Detect which cell encompasses the target text, then output its [x, y] center coordinate. 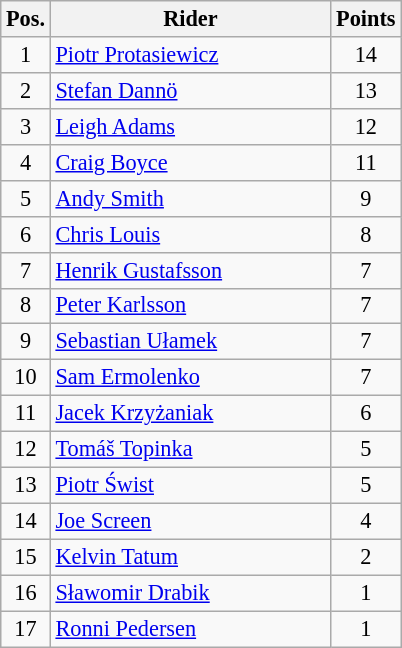
Sam Ermolenko [190, 378]
Leigh Adams [190, 126]
Stefan Dannö [190, 90]
Peter Karlsson [190, 306]
Jacek Krzyżaniak [190, 414]
Henrik Gustafsson [190, 270]
Points [366, 19]
Pos. [26, 19]
Ronni Pedersen [190, 629]
Andy Smith [190, 198]
3 [26, 126]
15 [26, 557]
Tomáš Topinka [190, 450]
Piotr Świst [190, 485]
Chris Louis [190, 234]
17 [26, 629]
Sebastian Ułamek [190, 342]
Piotr Protasiewicz [190, 55]
Sławomir Drabik [190, 593]
Craig Boyce [190, 162]
Joe Screen [190, 521]
10 [26, 378]
16 [26, 593]
Kelvin Tatum [190, 557]
Rider [190, 19]
